Find where the given text appears and provide that cell's center as (x, y) coordinate. 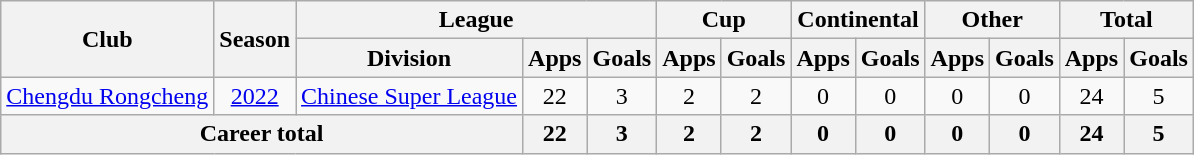
Career total (262, 134)
2022 (255, 96)
Division (410, 58)
Other (992, 20)
Total (1126, 20)
Chinese Super League (410, 96)
Cup (724, 20)
Continental (858, 20)
Chengdu Rongcheng (108, 96)
League (476, 20)
Club (108, 39)
Season (255, 39)
